Capture the cell that displays the provided text and extract its (x, y) central coordinate. 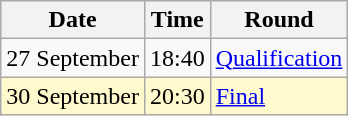
27 September (73, 58)
Qualification (279, 58)
Time (177, 20)
30 September (73, 96)
Round (279, 20)
Date (73, 20)
Final (279, 96)
18:40 (177, 58)
20:30 (177, 96)
